Provide the (x, y) coordinate of the cell's center where the given text is located.  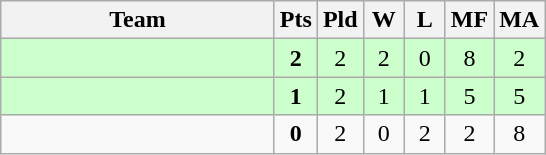
L (424, 20)
W (384, 20)
MF (469, 20)
Team (138, 20)
MA (520, 20)
Pld (340, 20)
Pts (296, 20)
